For the text-containing cell, return its midpoint in (X, Y) coordinate format. 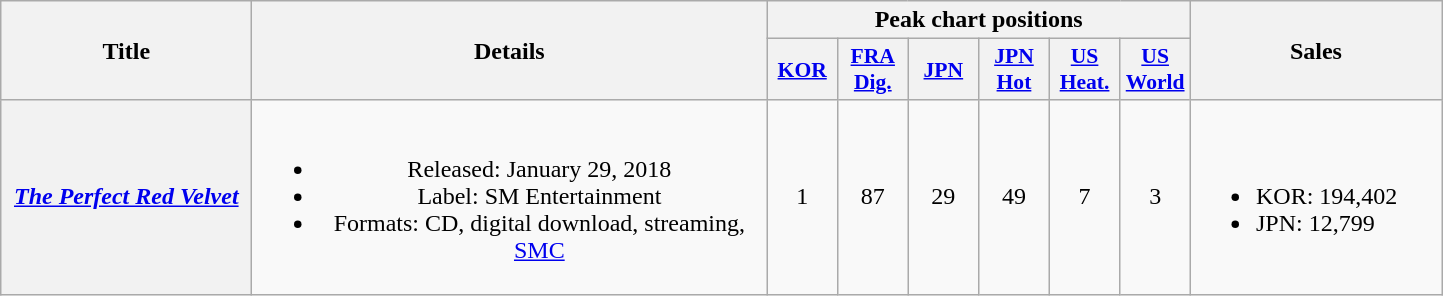
The Perfect Red Velvet (126, 197)
KOR (802, 70)
Peak chart positions (979, 20)
US World (1156, 70)
29 (944, 197)
3 (1156, 197)
Details (510, 50)
Title (126, 50)
87 (872, 197)
FRA Dig. (872, 70)
1 (802, 197)
49 (1014, 197)
Sales (1316, 50)
7 (1084, 197)
Released: January 29, 2018Label: SM EntertainmentFormats: CD, digital download, streaming, SMC (510, 197)
JPN Hot (1014, 70)
JPN (944, 70)
US Heat. (1084, 70)
KOR: 194,402JPN: 12,799 (1316, 197)
